Detect which cell encompasses the target text, then output its (X, Y) center coordinate. 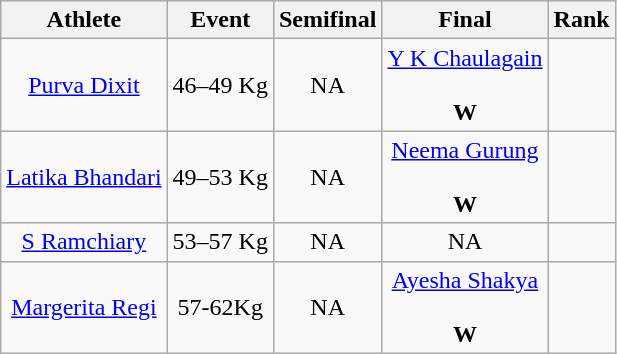
Final (465, 20)
S Ramchiary (84, 242)
Semifinal (327, 20)
Purva Dixit (84, 85)
Margerita Regi (84, 307)
Latika Bhandari (84, 177)
53–57 Kg (220, 242)
Ayesha ShakyaW (465, 307)
Neema GurungW (465, 177)
49–53 Kg (220, 177)
46–49 Kg (220, 85)
Rank (582, 20)
Athlete (84, 20)
57-62Kg (220, 307)
Y K ChaulagainW (465, 85)
Event (220, 20)
